Scan for the cell matching the given text and deliver its (X, Y) coordinate at center. 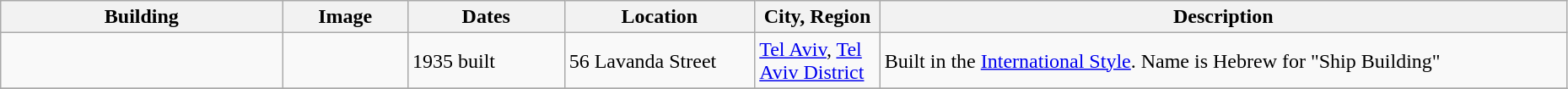
Location (660, 17)
Description (1223, 17)
Image (346, 17)
Tel Aviv, Tel Aviv District (818, 61)
56 Lavanda Street (660, 61)
1935 built (486, 61)
Dates (486, 17)
City, Region (818, 17)
Building (142, 17)
Built in the International Style. Name is Hebrew for "Ship Building" (1223, 61)
